Identify which cell holds the provided text, then report its (x, y) central coordinate. 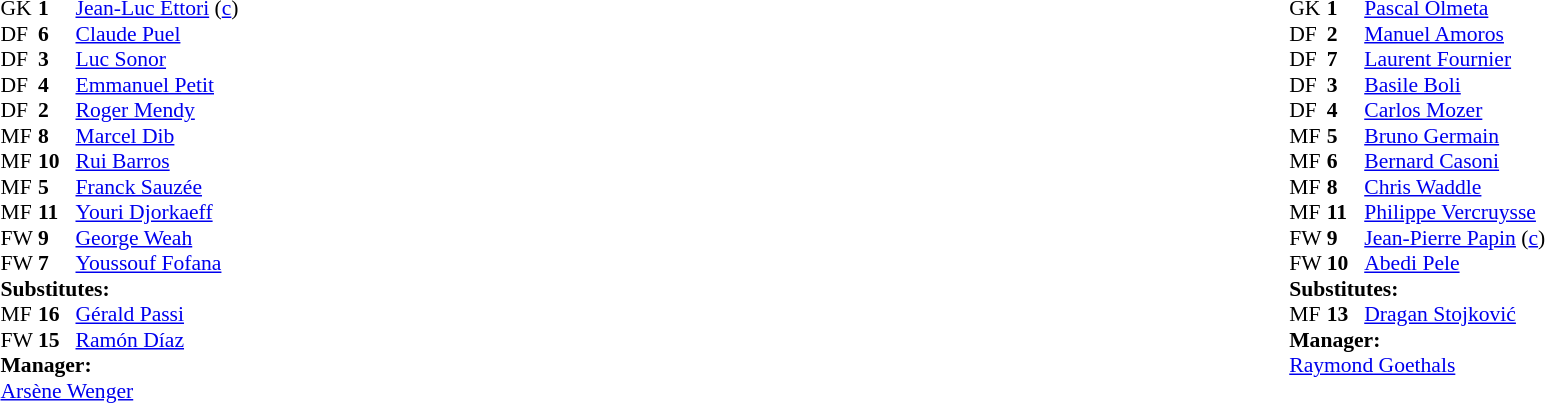
Manuel Amoros (1454, 34)
Abedi Pele (1454, 263)
Dragan Stojković (1454, 315)
Claude Puel (158, 34)
Luc Sonor (158, 59)
George Weah (158, 238)
Youssouf Fofana (158, 263)
Basile Boli (1454, 85)
Carlos Mozer (1454, 111)
Emmanuel Petit (158, 85)
16 (57, 315)
Roger Mendy (158, 111)
Youri Djorkaeff (158, 213)
Rui Barros (158, 161)
Franck Sauzée (158, 187)
Laurent Fournier (1454, 59)
Raymond Goethals (1417, 365)
Bernard Casoni (1454, 161)
Ramón Díaz (158, 340)
Chris Waddle (1454, 187)
Gérald Passi (158, 315)
13 (1346, 315)
15 (57, 340)
Bruno Germain (1454, 136)
Jean-Pierre Papin (c) (1454, 238)
Philippe Vercruysse (1454, 213)
Marcel Dib (158, 136)
